Extract the (X, Y) coordinate from the center of the cell holding the provided text.  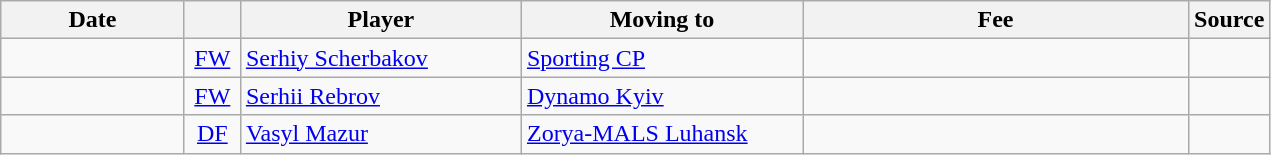
Date (93, 20)
DF (212, 134)
Zorya-MALS Luhansk (662, 134)
Source (1230, 20)
Moving to (662, 20)
Fee (995, 20)
Player (380, 20)
Dynamo Kyiv (662, 96)
Sporting CP (662, 58)
Serhii Rebrov (380, 96)
Vasyl Mazur (380, 134)
Serhiy Scherbakov (380, 58)
